Return (x, y) of the center of cell containing provided text 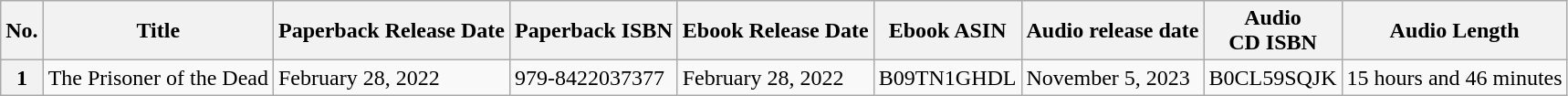
Ebook ASIN (947, 31)
15 hours and 46 minutes (1455, 78)
Ebook Release Date (776, 31)
Audio Length (1455, 31)
Paperback Release Date (391, 31)
AudioCD ISBN (1272, 31)
979-8422037377 (593, 78)
1 (22, 78)
November 5, 2023 (1113, 78)
The Prisoner of the Dead (158, 78)
No. (22, 31)
Paperback ISBN (593, 31)
B0CL59SQJK (1272, 78)
Title (158, 31)
B09TN1GHDL (947, 78)
Audio release date (1113, 31)
